Return the [x, y] coordinate for the center point of the cell that contains the specified text.  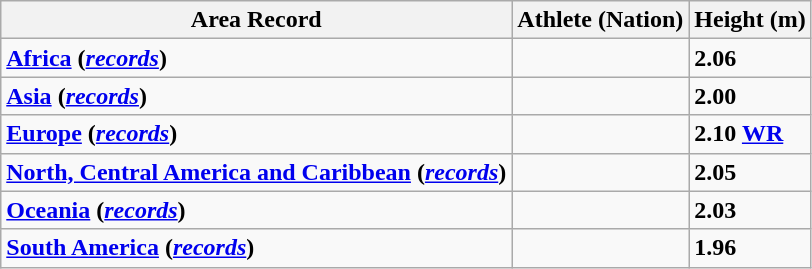
North, Central America and Caribbean (records) [256, 172]
2.03 [750, 210]
Height (m) [750, 20]
Africa (records) [256, 58]
2.06 [750, 58]
Europe (records) [256, 134]
2.00 [750, 96]
Asia (records) [256, 96]
Oceania (records) [256, 210]
South America (records) [256, 248]
Athlete (Nation) [600, 20]
1.96 [750, 248]
Area Record [256, 20]
2.10 WR [750, 134]
2.05 [750, 172]
